Search for the cell housing the specified text and yield its [X, Y] center coordinate. 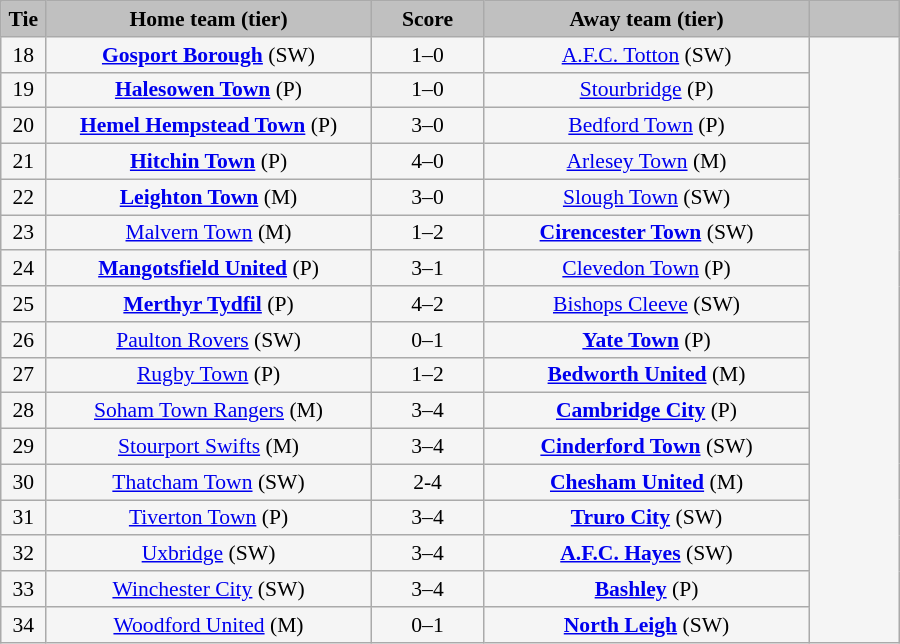
Cinderford Town (SW) [647, 447]
Rugby Town (P) [209, 375]
A.F.C. Totton (SW) [647, 55]
Paulton Rovers (SW) [209, 340]
Hemel Hempstead Town (P) [209, 126]
Gosport Borough (SW) [209, 55]
Tiverton Town (P) [209, 518]
Stourbridge (P) [647, 90]
Bedworth United (M) [647, 375]
Away team (tier) [647, 19]
34 [24, 625]
North Leigh (SW) [647, 625]
27 [24, 375]
Home team (tier) [209, 19]
Bishops Cleeve (SW) [647, 304]
Merthyr Tydfil (P) [209, 304]
Winchester City (SW) [209, 589]
Malvern Town (M) [209, 233]
Hitchin Town (P) [209, 162]
Uxbridge (SW) [209, 554]
21 [24, 162]
Arlesey Town (M) [647, 162]
30 [24, 482]
Yate Town (P) [647, 340]
Slough Town (SW) [647, 197]
Stourport Swifts (M) [209, 447]
Cirencester Town (SW) [647, 233]
Bedford Town (P) [647, 126]
Cambridge City (P) [647, 411]
Tie [24, 19]
4–0 [427, 162]
Leighton Town (M) [209, 197]
Bashley (P) [647, 589]
20 [24, 126]
Halesowen Town (P) [209, 90]
Truro City (SW) [647, 518]
Score [427, 19]
Soham Town Rangers (M) [209, 411]
25 [24, 304]
Woodford United (M) [209, 625]
Thatcham Town (SW) [209, 482]
28 [24, 411]
19 [24, 90]
Mangotsfield United (P) [209, 269]
23 [24, 233]
29 [24, 447]
A.F.C. Hayes (SW) [647, 554]
33 [24, 589]
2-4 [427, 482]
32 [24, 554]
31 [24, 518]
Chesham United (M) [647, 482]
18 [24, 55]
24 [24, 269]
22 [24, 197]
4–2 [427, 304]
26 [24, 340]
Clevedon Town (P) [647, 269]
3–1 [427, 269]
